Scan for the cell matching the given text and deliver its [x, y] coordinate at center. 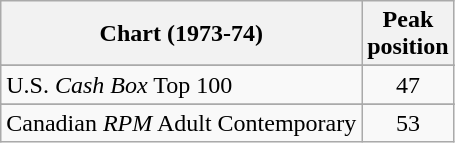
Canadian RPM Adult Contemporary [182, 123]
53 [408, 123]
Peakposition [408, 34]
U.S. Cash Box Top 100 [182, 85]
47 [408, 85]
Chart (1973-74) [182, 34]
